Return [x, y] of the center of cell containing provided text 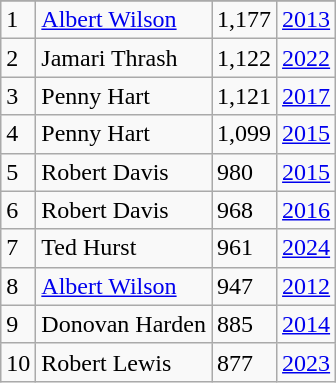
2023 [306, 362]
3 [18, 96]
968 [244, 210]
980 [244, 172]
Donovan Harden [124, 324]
2012 [306, 286]
8 [18, 286]
Ted Hurst [124, 248]
877 [244, 362]
1 [18, 20]
2014 [306, 324]
2 [18, 58]
2022 [306, 58]
Robert Lewis [124, 362]
5 [18, 172]
2016 [306, 210]
1,121 [244, 96]
2024 [306, 248]
961 [244, 248]
Jamari Thrash [124, 58]
1,122 [244, 58]
10 [18, 362]
9 [18, 324]
2013 [306, 20]
1,177 [244, 20]
2017 [306, 96]
4 [18, 134]
885 [244, 324]
1,099 [244, 134]
6 [18, 210]
947 [244, 286]
7 [18, 248]
